From the cell containing the given text, extract its center point as [X, Y] coordinate. 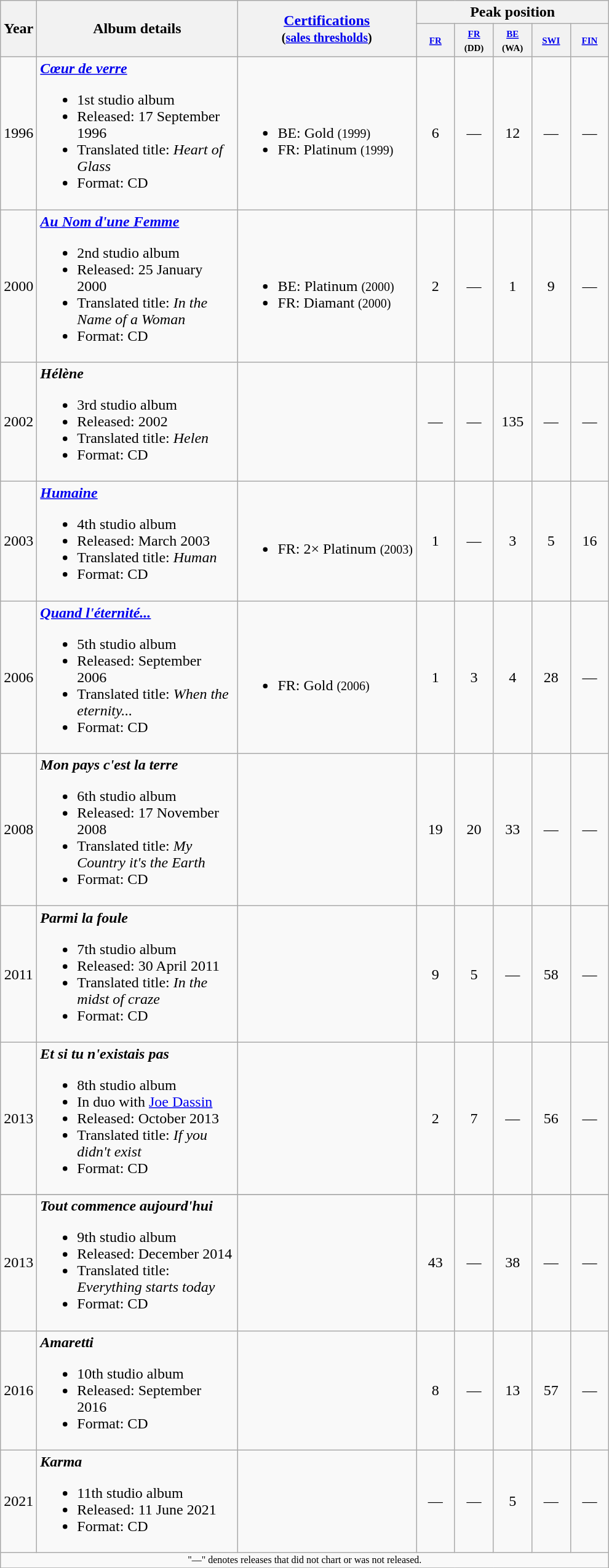
Au Nom d'une Femme2nd studio albumReleased: 25 January 2000Translated title: In the Name of a WomanFormat: CD [137, 286]
1996 [18, 133]
BE: Gold (1999)FR: Platinum (1999) [327, 133]
FR [436, 41]
13 [513, 1390]
Mon pays c'est la terre6th studio albumReleased: 17 November 2008Translated title: My Country it's the EarthFormat: CD [137, 830]
Parmi la foule7th studio albumReleased: 30 April 2011Translated title: In the midst of crazeFormat: CD [137, 974]
6 [436, 133]
Tout commence aujourd'hui9th studio albumReleased: December 2014Translated title: Everything starts todayFormat: CD [137, 1262]
FR: 2× Platinum (2003) [327, 541]
12 [513, 133]
2016 [18, 1390]
28 [551, 677]
2021 [18, 1501]
BE: Platinum (2000) FR: Diamant (2000) [327, 286]
2003 [18, 541]
8 [436, 1390]
2002 [18, 422]
16 [589, 541]
57 [551, 1390]
2000 [18, 286]
FR (DD) [474, 41]
43 [436, 1262]
Et si tu n'existais pas8th studio albumIn duo with Joe DassinReleased: October 2013Translated title: If you didn't existFormat: CD [137, 1118]
FIN [589, 41]
Karma11th studio albumReleased: 11 June 2021Format: CD [137, 1501]
Peak position [512, 12]
Amaretti10th studio albumReleased: September 2016Format: CD [137, 1390]
Hélène3rd studio albumReleased: 2002Translated title: HelenFormat: CD [137, 422]
4 [513, 677]
Cœur de verre1st studio albumReleased: 17 September 1996Translated title: Heart of GlassFormat: CD [137, 133]
7 [474, 1118]
135 [513, 422]
38 [513, 1262]
Album details [137, 29]
SWI [551, 41]
Year [18, 29]
FR: Gold (2006) [327, 677]
2008 [18, 830]
33 [513, 830]
2011 [18, 974]
Certifications(sales thresholds) [327, 29]
20 [474, 830]
19 [436, 830]
Quand l'éternité...5th studio albumReleased: September 2006Translated title: When the eternity...Format: CD [137, 677]
58 [551, 974]
BE (WA) [513, 41]
56 [551, 1118]
2006 [18, 677]
Humaine4th studio albumReleased: March 2003Translated title: HumanFormat: CD [137, 541]
"—" denotes releases that did not chart or was not released. [305, 1560]
